Find where the given text appears and provide that cell's center as (x, y) coordinate. 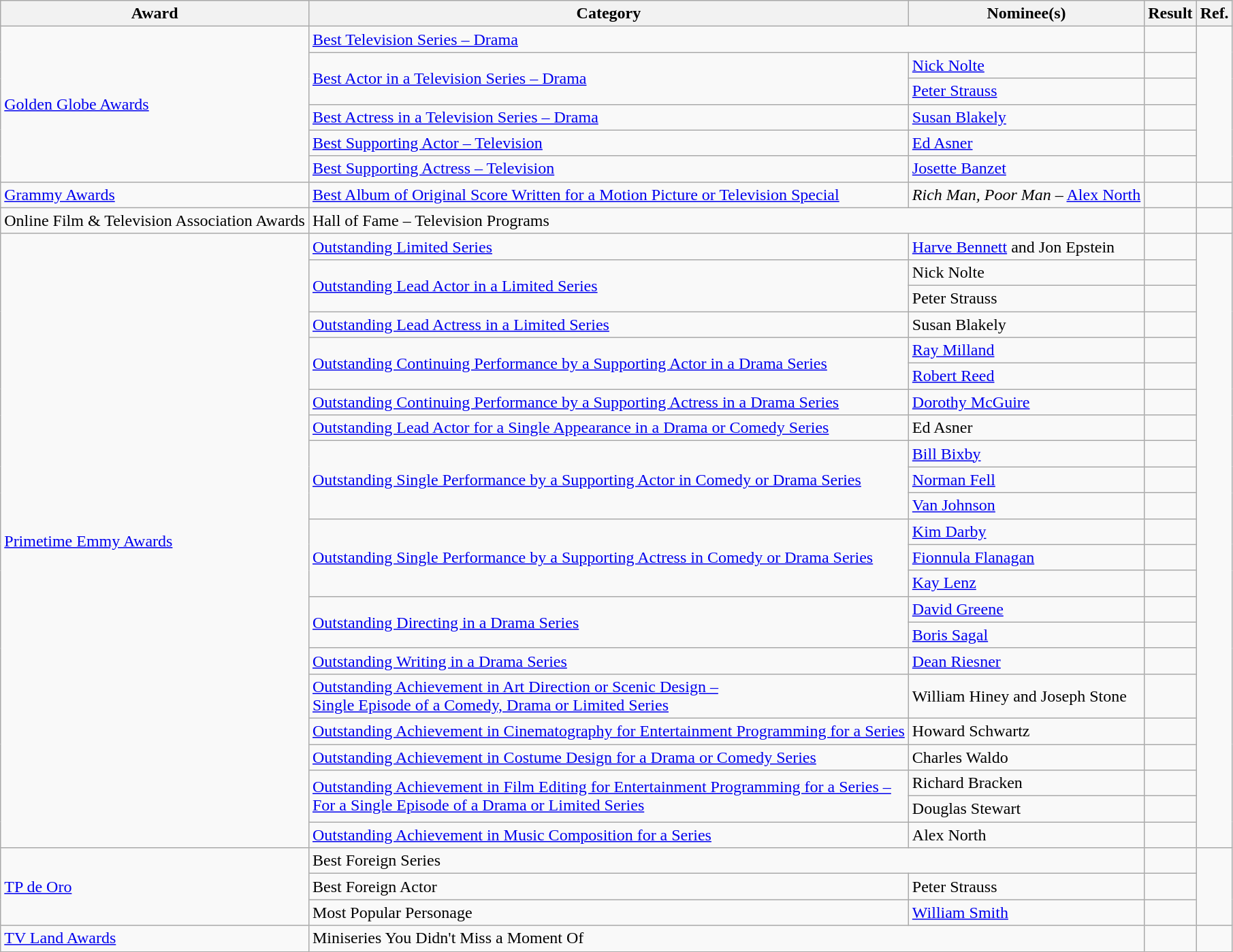
Boris Sagal (1026, 635)
Outstanding Limited Series (609, 246)
Robert Reed (1026, 376)
Bill Bixby (1026, 454)
Outstanding Achievement in Cinematography for Entertainment Programming for a Series (609, 731)
TP de Oro (155, 887)
David Greene (1026, 609)
Outstanding Continuing Performance by a Supporting Actress in a Drama Series (609, 402)
Result (1170, 14)
William Hiney and Joseph Stone (1026, 695)
Ref. (1215, 14)
Category (609, 14)
Alex North (1026, 835)
Harve Bennett and Jon Epstein (1026, 246)
Outstanding Writing in a Drama Series (609, 661)
TV Land Awards (155, 938)
Hall of Fame – Television Programs (726, 220)
Best Album of Original Score Written for a Motion Picture or Television Special (609, 195)
Fionnula Flanagan (1026, 557)
Outstanding Directing in a Drama Series (609, 622)
Outstanding Lead Actor in a Limited Series (609, 285)
Outstanding Continuing Performance by a Supporting Actor in a Drama Series (609, 363)
Outstanding Achievement in Music Composition for a Series (609, 835)
Best Actor in a Television Series – Drama (609, 78)
Golden Globe Awards (155, 104)
Kim Darby (1026, 531)
Charles Waldo (1026, 757)
Best Foreign Series (726, 861)
Most Popular Personage (609, 913)
Norman Fell (1026, 480)
Best Actress in a Television Series – Drama (609, 117)
Outstanding Achievement in Film Editing for Entertainment Programming for a Series – For a Single Episode of a Drama or Limited Series (609, 796)
Nominee(s) (1026, 14)
Best Television Series – Drama (726, 39)
Award (155, 14)
Miniseries You Didn't Miss a Moment Of (726, 938)
Outstanding Single Performance by a Supporting Actor in Comedy or Drama Series (609, 480)
Outstanding Single Performance by a Supporting Actress in Comedy or Drama Series (609, 557)
Best Supporting Actress – Television (609, 169)
Ray Milland (1026, 350)
Best Foreign Actor (609, 887)
Josette Banzet (1026, 169)
Howard Schwartz (1026, 731)
Dean Riesner (1026, 661)
Outstanding Lead Actress in a Limited Series (609, 325)
Online Film & Television Association Awards (155, 220)
Best Supporting Actor – Television (609, 143)
Primetime Emmy Awards (155, 540)
Grammy Awards (155, 195)
Outstanding Lead Actor for a Single Appearance in a Drama or Comedy Series (609, 428)
Outstanding Achievement in Art Direction or Scenic Design – Single Episode of a Comedy, Drama or Limited Series (609, 695)
Douglas Stewart (1026, 809)
Kay Lenz (1026, 583)
William Smith (1026, 913)
Dorothy McGuire (1026, 402)
Richard Bracken (1026, 783)
Van Johnson (1026, 506)
Rich Man, Poor Man – Alex North (1026, 195)
Outstanding Achievement in Costume Design for a Drama or Comedy Series (609, 757)
